Determine the (x, y) coordinate at the center of the cell enclosing the given text.  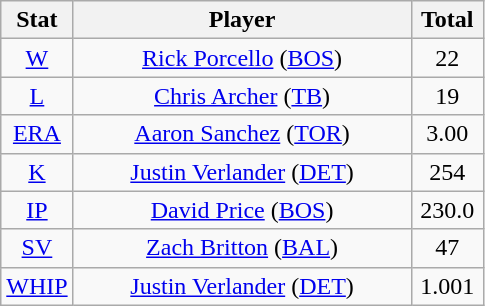
230.0 (447, 210)
3.00 (447, 134)
47 (447, 248)
David Price (BOS) (242, 210)
Chris Archer (TB) (242, 96)
1.001 (447, 286)
Aaron Sanchez (TOR) (242, 134)
L (37, 96)
Zach Britton (BAL) (242, 248)
SV (37, 248)
Stat (37, 20)
Total (447, 20)
254 (447, 172)
K (37, 172)
22 (447, 58)
ERA (37, 134)
IP (37, 210)
19 (447, 96)
Rick Porcello (BOS) (242, 58)
W (37, 58)
WHIP (37, 286)
Player (242, 20)
